Provide the (x, y) coordinate of the cell's center where the given text is located.  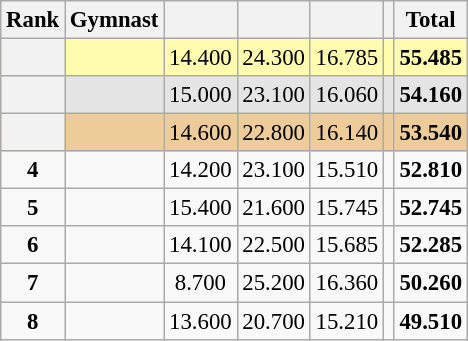
5 (33, 208)
21.600 (274, 208)
14.600 (200, 133)
50.260 (430, 283)
Rank (33, 20)
55.485 (430, 58)
52.810 (430, 170)
8 (33, 321)
20.700 (274, 321)
54.160 (430, 95)
15.745 (346, 208)
15.210 (346, 321)
Gymnast (114, 20)
8.700 (200, 283)
22.500 (274, 245)
13.600 (200, 321)
16.060 (346, 95)
52.285 (430, 245)
52.745 (430, 208)
16.360 (346, 283)
16.140 (346, 133)
25.200 (274, 283)
15.685 (346, 245)
16.785 (346, 58)
15.510 (346, 170)
4 (33, 170)
14.400 (200, 58)
15.400 (200, 208)
49.510 (430, 321)
6 (33, 245)
7 (33, 283)
24.300 (274, 58)
15.000 (200, 95)
53.540 (430, 133)
14.100 (200, 245)
Total (430, 20)
22.800 (274, 133)
14.200 (200, 170)
